From the cell containing the given text, extract its center point as [X, Y] coordinate. 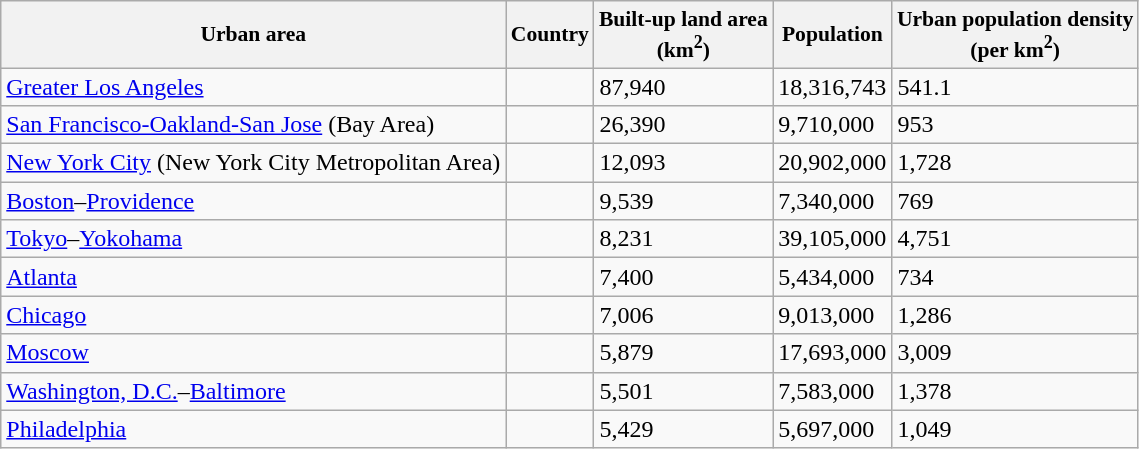
39,105,000 [832, 239]
17,693,000 [832, 353]
1,049 [1015, 429]
Washington, D.C.–Baltimore [254, 391]
1,378 [1015, 391]
7,400 [684, 277]
9,013,000 [832, 315]
Philadelphia [254, 429]
9,539 [684, 201]
3,009 [1015, 353]
8,231 [684, 239]
5,697,000 [832, 429]
7,340,000 [832, 201]
Atlanta [254, 277]
Urban area [254, 34]
4,751 [1015, 239]
5,429 [684, 429]
734 [1015, 277]
7,583,000 [832, 391]
769 [1015, 201]
5,879 [684, 353]
1,728 [1015, 163]
New York City (New York City Metropolitan Area) [254, 163]
7,006 [684, 315]
26,390 [684, 125]
20,902,000 [832, 163]
Country [550, 34]
Greater Los Angeles [254, 87]
5,434,000 [832, 277]
18,316,743 [832, 87]
541.1 [1015, 87]
87,940 [684, 87]
12,093 [684, 163]
953 [1015, 125]
Built-up land area(km2) [684, 34]
San Francisco-Oakland-San Jose (Bay Area) [254, 125]
1,286 [1015, 315]
Population [832, 34]
Chicago [254, 315]
Moscow [254, 353]
5,501 [684, 391]
9,710,000 [832, 125]
Tokyo–Yokohama [254, 239]
Urban population density(per km2) [1015, 34]
Boston–Providence [254, 201]
